Locate the cell with the specified text and output its [x, y] center coordinate. 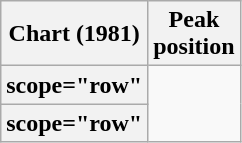
Chart (1981) [74, 34]
Peakposition [194, 34]
